Return (x, y) of the center of cell containing provided text 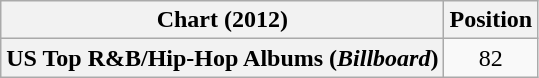
Chart (2012) (222, 20)
82 (491, 58)
Position (491, 20)
US Top R&B/Hip-Hop Albums (Billboard) (222, 58)
